Detect which cell encompasses the target text, then output its (x, y) center coordinate. 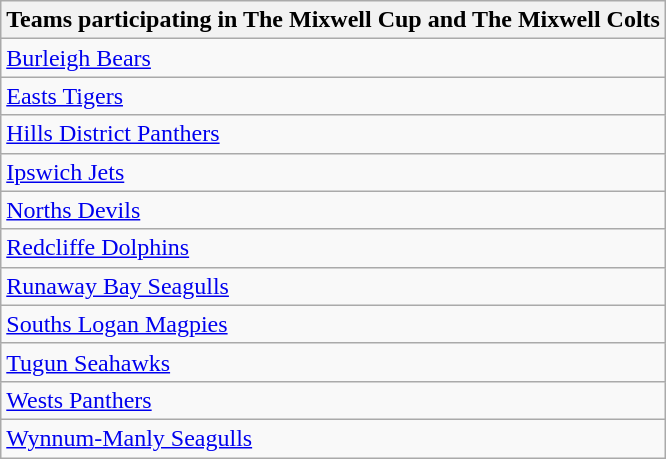
Redcliffe Dolphins (334, 248)
Wests Panthers (334, 400)
Souths Logan Magpies (334, 324)
Wynnum-Manly Seagulls (334, 438)
Teams participating in The Mixwell Cup and The Mixwell Colts (334, 20)
Tugun Seahawks (334, 362)
Runaway Bay Seagulls (334, 286)
Easts Tigers (334, 96)
Burleigh Bears (334, 58)
Hills District Panthers (334, 134)
Ipswich Jets (334, 172)
Norths Devils (334, 210)
